Determine the (x, y) coordinate at the center of the cell enclosing the given text.  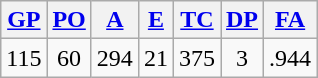
E (156, 20)
FA (290, 20)
375 (196, 58)
.944 (290, 58)
115 (24, 58)
3 (242, 58)
PO (69, 20)
21 (156, 58)
DP (242, 20)
A (114, 20)
294 (114, 58)
60 (69, 58)
GP (24, 20)
TC (196, 20)
